Identify which cell holds the provided text, then report its (x, y) central coordinate. 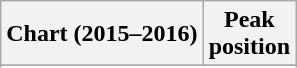
Peakposition (249, 34)
Chart (2015–2016) (102, 34)
